Find where the given text appears and provide that cell's center as (X, Y) coordinate. 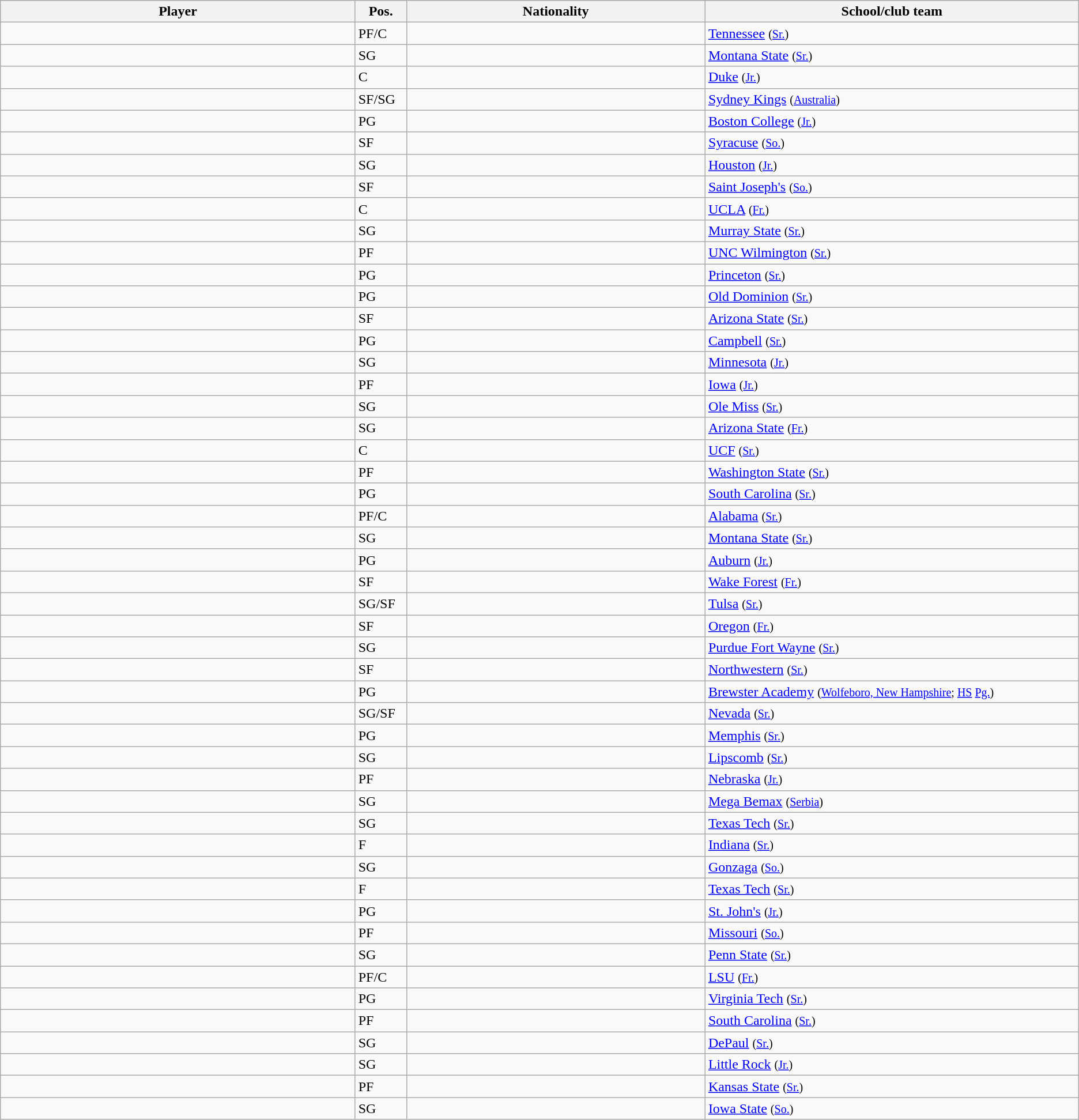
Penn State (Sr.) (892, 955)
Houston (Jr.) (892, 165)
Old Dominion (Sr.) (892, 297)
Iowa State (So.) (892, 1108)
Nebraska (Jr.) (892, 779)
Tulsa (Sr.) (892, 604)
School/club team (892, 12)
SF/SG (380, 99)
Washington State (Sr.) (892, 472)
Minnesota (Jr.) (892, 363)
Auburn (Jr.) (892, 560)
Oregon (Fr.) (892, 625)
Brewster Academy (Wolfeboro, New Hampshire; HS Pg.) (892, 692)
Ole Miss (Sr.) (892, 406)
Tennessee (Sr.) (892, 33)
Arizona State (Fr.) (892, 428)
Boston College (Jr.) (892, 121)
Princeton (Sr.) (892, 275)
Lipscomb (Sr.) (892, 757)
Sydney Kings (Australia) (892, 99)
Wake Forest (Fr.) (892, 582)
Little Rock (Jr.) (892, 1065)
Mega Bemax (Serbia) (892, 801)
Nevada (Sr.) (892, 714)
Missouri (So.) (892, 933)
Syracuse (So.) (892, 143)
Saint Joseph's (So.) (892, 187)
Duke (Jr.) (892, 77)
Murray State (Sr.) (892, 231)
Alabama (Sr.) (892, 516)
Northwestern (Sr.) (892, 670)
Iowa (Jr.) (892, 384)
UNC Wilmington (Sr.) (892, 252)
Campbell (Sr.) (892, 341)
Player (178, 12)
Memphis (Sr.) (892, 736)
Arizona State (Sr.) (892, 319)
Kansas State (Sr.) (892, 1087)
Gonzaga (So.) (892, 867)
UCLA (Fr.) (892, 209)
UCF (Sr.) (892, 450)
Pos. (380, 12)
Virginia Tech (Sr.) (892, 999)
Indiana (Sr.) (892, 845)
Nationality (556, 12)
LSU (Fr.) (892, 977)
Purdue Fort Wayne (Sr.) (892, 648)
DePaul (Sr.) (892, 1043)
St. John's (Jr.) (892, 911)
